Find where the given text appears and provide that cell's center as (X, Y) coordinate. 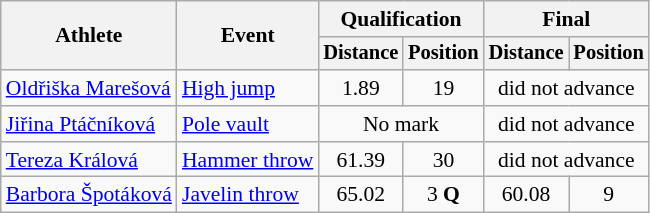
Qualification (400, 19)
61.39 (360, 160)
19 (443, 88)
3 Q (443, 195)
Athlete (89, 36)
Barbora Špotáková (89, 195)
65.02 (360, 195)
9 (608, 195)
Pole vault (248, 124)
Jiřina Ptáčníková (89, 124)
No mark (400, 124)
Tereza Králová (89, 160)
Hammer throw (248, 160)
Event (248, 36)
Final (566, 19)
60.08 (526, 195)
Javelin throw (248, 195)
1.89 (360, 88)
High jump (248, 88)
30 (443, 160)
Oldřiška Marešová (89, 88)
